Extract the (x, y) coordinate from the center of the cell holding the provided text.  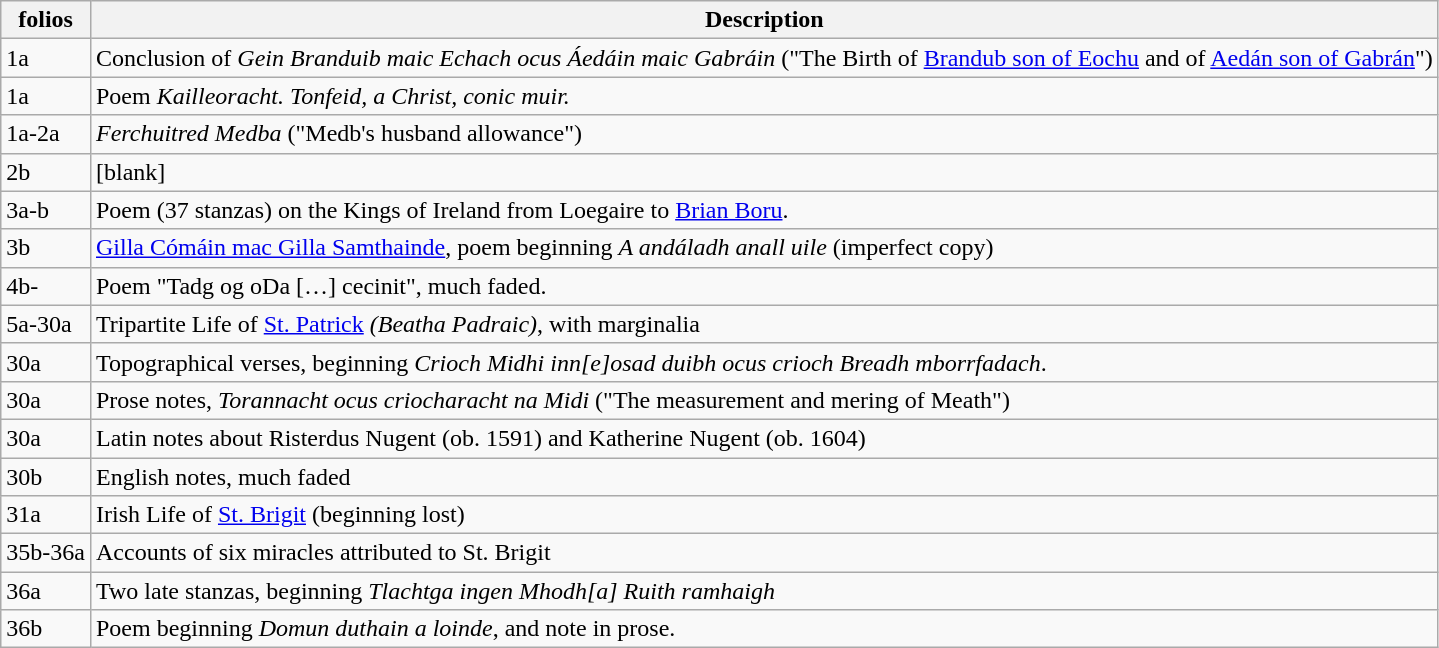
36b (46, 629)
Poem beginning Domun duthain a loinde, and note in prose. (764, 629)
Poem "Tadg og oDa […] cecinit", much faded. (764, 286)
30b (46, 477)
36a (46, 591)
Accounts of six miracles attributed to St. Brigit (764, 553)
Conclusion of Gein Branduib maic Echach ocus Áedáin maic Gabráin ("The Birth of Brandub son of Eochu and of Aedán son of Gabrán") (764, 58)
Irish Life of St. Brigit (beginning lost) (764, 515)
Gilla Cómáin mac Gilla Samthainde, poem beginning A andáladh anall uile (imperfect copy) (764, 248)
2b (46, 172)
Two late stanzas, beginning Tlachtga ingen Mhodh[a] Ruith ramhaigh (764, 591)
3b (46, 248)
[blank] (764, 172)
English notes, much faded (764, 477)
Prose notes, Torannacht ocus criocharacht na Midi ("The measurement and mering of Meath") (764, 400)
31a (46, 515)
4b- (46, 286)
folios (46, 20)
5a-30a (46, 324)
Poem (37 stanzas) on the Kings of Ireland from Loegaire to Brian Boru. (764, 210)
Description (764, 20)
Tripartite Life of St. Patrick (Beatha Padraic), with marginalia (764, 324)
Latin notes about Risterdus Nugent (ob. 1591) and Katherine Nugent (ob. 1604) (764, 438)
Poem Kailleoracht. Tonfeid, a Christ, conic muir. (764, 96)
1a-2a (46, 134)
Ferchuitred Medba ("Medb's husband allowance") (764, 134)
35b-36a (46, 553)
Topographical verses, beginning Crioch Midhi inn[e]osad duibh ocus crioch Breadh mborrfadach. (764, 362)
3a-b (46, 210)
